Determine the [X, Y] coordinate at the center of the cell enclosing the given text.  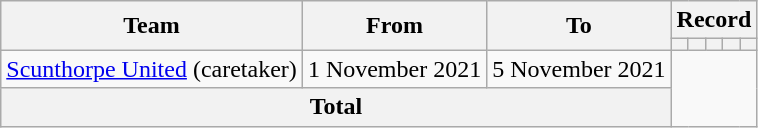
Total [336, 107]
Team [152, 26]
From [394, 26]
5 November 2021 [579, 69]
Scunthorpe United (caretaker) [152, 69]
1 November 2021 [394, 69]
Record [714, 20]
To [579, 26]
